Extract the [X, Y] coordinate from the center of the cell holding the provided text.  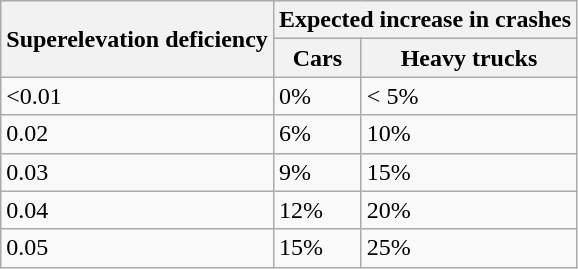
0.05 [138, 248]
0.03 [138, 172]
< 5% [468, 96]
Superelevation deficiency [138, 39]
6% [317, 134]
Cars [317, 58]
<0.01 [138, 96]
0.04 [138, 210]
25% [468, 248]
10% [468, 134]
0.02 [138, 134]
12% [317, 210]
0% [317, 96]
20% [468, 210]
Expected increase in crashes [424, 20]
9% [317, 172]
Heavy trucks [468, 58]
